Return [X, Y] of the center of cell containing provided text 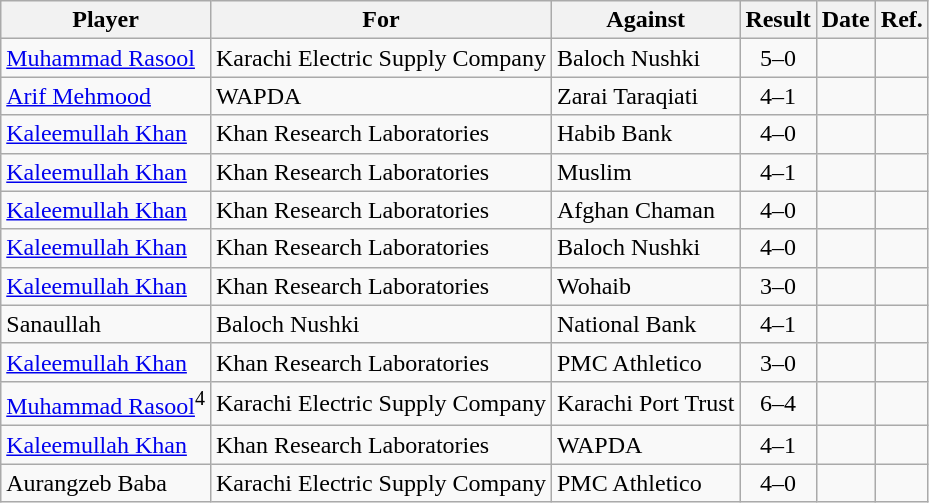
5–0 [778, 58]
For [380, 20]
Arif Mehmood [106, 96]
Date [846, 20]
Sanaullah [106, 324]
Afghan Chaman [645, 210]
Player [106, 20]
Aurangzeb Baba [106, 483]
6–4 [778, 404]
National Bank [645, 324]
Karachi Port Trust [645, 404]
Muhammad Rasool [106, 58]
Zarai Taraqiati [645, 96]
Ref. [902, 20]
Muslim [645, 172]
Wohaib [645, 286]
Against [645, 20]
Habib Bank [645, 134]
Result [778, 20]
Muhammad Rasool4 [106, 404]
